Locate the cell with the specified text and output its [x, y] center coordinate. 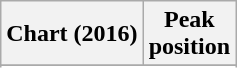
Chart (2016) [72, 34]
Peakposition [189, 34]
